For the text-containing cell, return its midpoint in [X, Y] coordinate format. 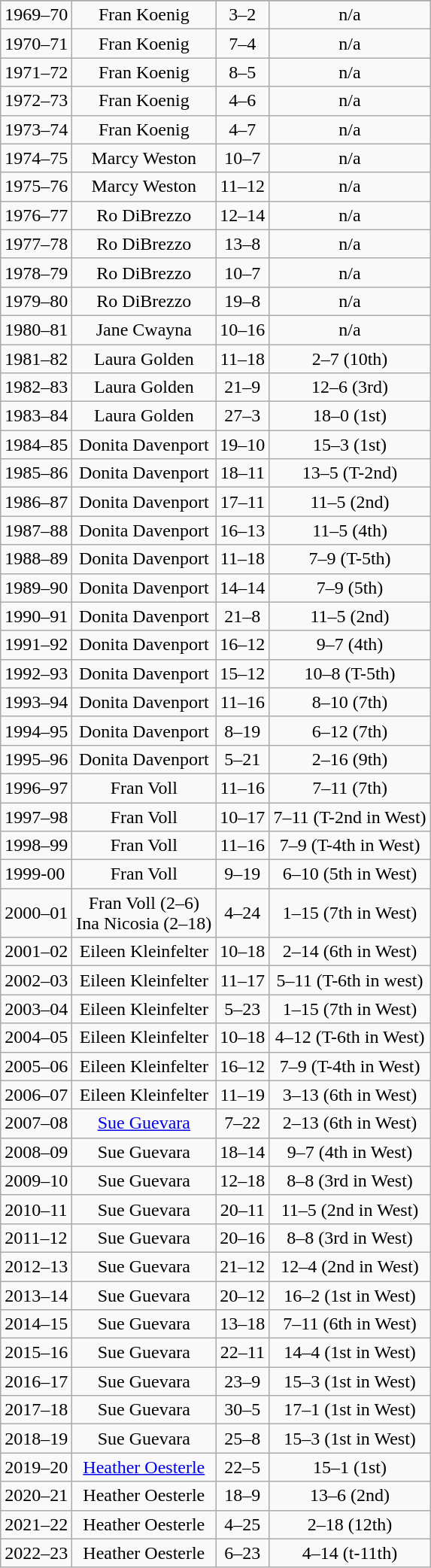
2017–18 [36, 1410]
11–5 (2nd in West) [350, 1209]
2020–21 [36, 1496]
7–9 (T-5th) [350, 559]
1989–90 [36, 588]
2009–10 [36, 1181]
8–5 [242, 72]
11–12 [242, 187]
7–11 (7th) [350, 788]
30–5 [242, 1410]
10–8 (T-5th) [350, 673]
2019–20 [36, 1467]
1996–97 [36, 788]
1969–70 [36, 15]
16–13 [242, 530]
19–8 [242, 301]
2013–14 [36, 1295]
2007–08 [36, 1123]
1988–89 [36, 559]
7–11 (6th in West) [350, 1324]
2011–12 [36, 1238]
21–8 [242, 616]
1970–71 [36, 44]
7–11 (T-2nd in West) [350, 816]
2012–13 [36, 1266]
17–1 (1st in West) [350, 1410]
12–4 (2nd in West) [350, 1266]
11–17 [242, 980]
15–12 [242, 673]
4–24 [242, 913]
1983–84 [36, 416]
7–4 [242, 44]
10–17 [242, 816]
9–7 (4th) [350, 645]
9–7 (4th in West) [350, 1152]
15–1 (1st) [350, 1467]
25–8 [242, 1439]
8–10 (7th) [350, 702]
15–3 (1st) [350, 445]
1977–78 [36, 244]
Fran Voll (2–6)Ina Nicosia (2–18) [144, 913]
5–21 [242, 759]
2021–22 [36, 1524]
2002–03 [36, 980]
18–0 (1st) [350, 416]
2014–15 [36, 1324]
12–6 (3rd) [350, 387]
23–9 [242, 1381]
21–12 [242, 1266]
1992–93 [36, 673]
19–10 [242, 445]
6–12 (7th) [350, 731]
1984–85 [36, 445]
1994–95 [36, 731]
1981–82 [36, 359]
2015–16 [36, 1353]
11–5 (4th) [350, 530]
21–9 [242, 387]
4–6 [242, 101]
2008–09 [36, 1152]
13–8 [242, 244]
2005–06 [36, 1066]
1973–74 [36, 129]
13–18 [242, 1324]
4–7 [242, 129]
8–19 [242, 731]
1972–73 [36, 101]
2000–01 [36, 913]
14–14 [242, 588]
2006–07 [36, 1095]
18–14 [242, 1152]
2003–04 [36, 1009]
1990–91 [36, 616]
1987–88 [36, 530]
17–11 [242, 502]
1998–99 [36, 846]
6–23 [242, 1553]
2001–02 [36, 952]
18–11 [242, 473]
22–5 [242, 1467]
2–16 (9th) [350, 759]
20–12 [242, 1295]
7–22 [242, 1123]
2018–19 [36, 1439]
4–25 [242, 1524]
2–13 (6th in West) [350, 1123]
20–16 [242, 1238]
18–9 [242, 1496]
2–7 (10th) [350, 359]
22–11 [242, 1353]
1993–94 [36, 702]
12–14 [242, 215]
1976–77 [36, 215]
1971–72 [36, 72]
1999-00 [36, 874]
2010–11 [36, 1209]
1980–81 [36, 330]
Jane Cwayna [144, 330]
13–5 (T-2nd) [350, 473]
2004–05 [36, 1038]
10–16 [242, 330]
1986–87 [36, 502]
14–4 (1st in West) [350, 1353]
20–11 [242, 1209]
2–18 (12th) [350, 1524]
5–23 [242, 1009]
7–9 (5th) [350, 588]
1985–86 [36, 473]
5–11 (T-6th in west) [350, 980]
2022–23 [36, 1553]
1974–75 [36, 158]
4–12 (T-6th in West) [350, 1038]
6–10 (5th in West) [350, 874]
1982–83 [36, 387]
3–2 [242, 15]
16–2 (1st in West) [350, 1295]
2–14 (6th in West) [350, 952]
1991–92 [36, 645]
1978–79 [36, 272]
1995–96 [36, 759]
9–19 [242, 874]
3–13 (6th in West) [350, 1095]
11–19 [242, 1095]
12–18 [242, 1181]
1979–80 [36, 301]
4–14 (t-11th) [350, 1553]
13–6 (2nd) [350, 1496]
2016–17 [36, 1381]
1997–98 [36, 816]
27–3 [242, 416]
1975–76 [36, 187]
